Find where the given text appears and provide that cell's center as [x, y] coordinate. 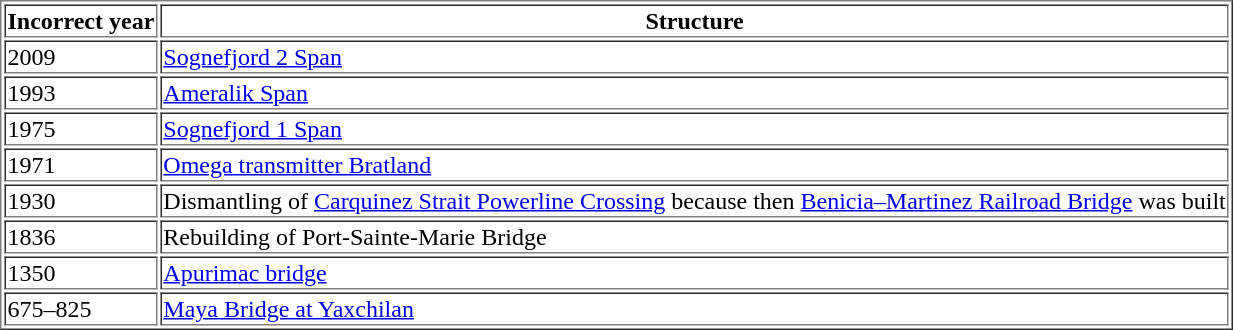
1350 [80, 272]
1836 [80, 236]
Sognefjord 2 Span [694, 56]
Structure [694, 20]
1993 [80, 92]
1971 [80, 164]
1975 [80, 128]
Maya Bridge at Yaxchilan [694, 308]
Rebuilding of Port-Sainte-Marie Bridge [694, 236]
675–825 [80, 308]
Sognefjord 1 Span [694, 128]
Incorrect year [80, 20]
Ameralik Span [694, 92]
Dismantling of Carquinez Strait Powerline Crossing because then Benicia–Martinez Railroad Bridge was built [694, 200]
2009 [80, 56]
Omega transmitter Bratland [694, 164]
1930 [80, 200]
Apurimac bridge [694, 272]
